For the text-containing cell, return its midpoint in [X, Y] coordinate format. 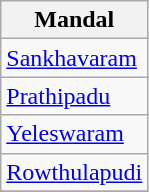
Yeleswaram [74, 134]
Sankhavaram [74, 58]
Rowthulapudi [74, 172]
Prathipadu [74, 96]
Mandal [74, 20]
